Extract the (x, y) coordinate from the center of the cell holding the provided text.  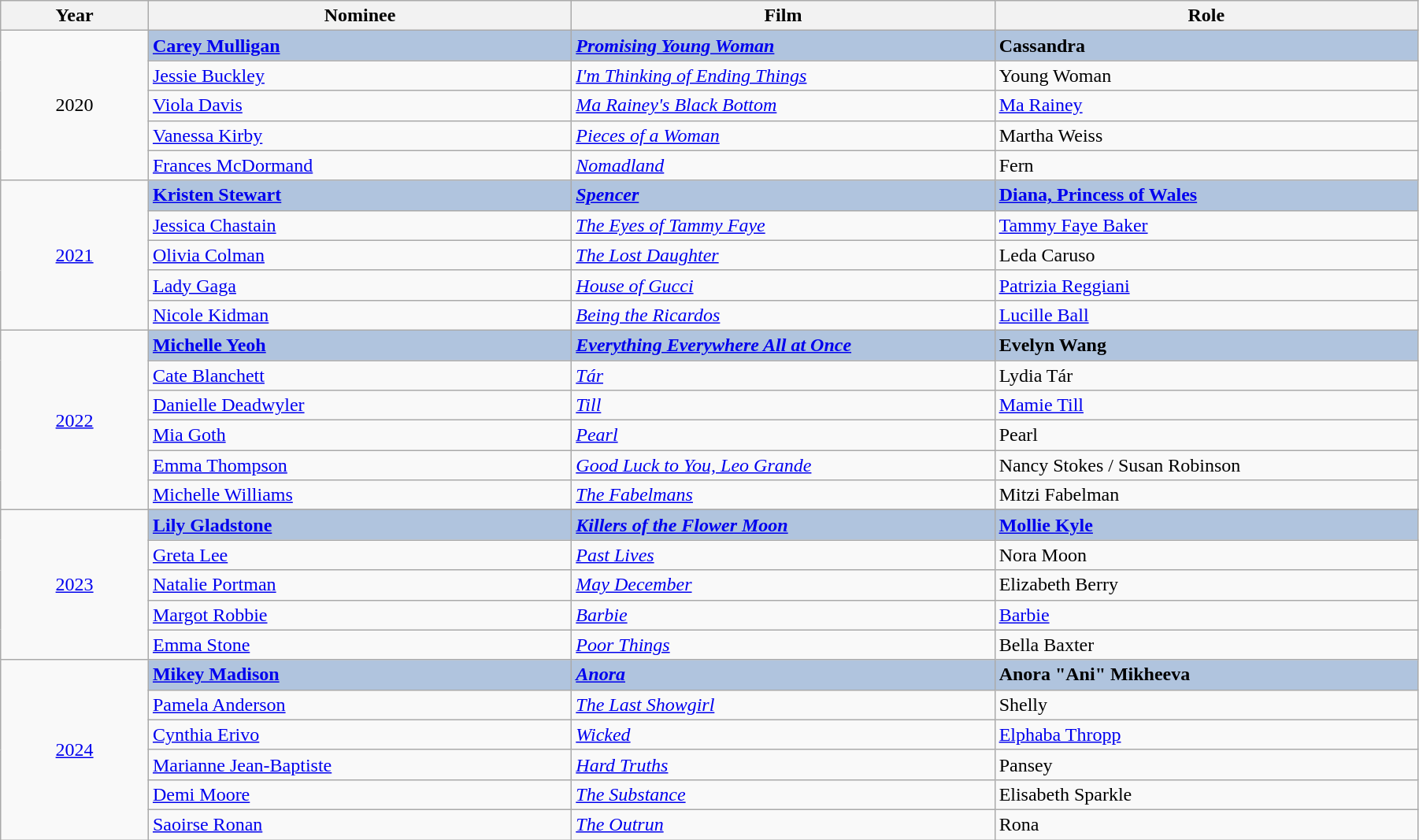
2021 (75, 255)
Tammy Faye Baker (1206, 225)
Mamie Till (1206, 405)
The Substance (783, 794)
Elisabeth Sparkle (1206, 794)
Margot Robbie (359, 615)
Cynthia Erivo (359, 735)
May December (783, 585)
Promising Young Woman (783, 46)
Past Lives (783, 555)
Jessica Chastain (359, 225)
Till (783, 405)
Carey Mulligan (359, 46)
Nominee (359, 16)
Role (1206, 16)
Mitzi Fabelman (1206, 495)
Good Luck to You, Leo Grande (783, 465)
Lydia Tár (1206, 376)
Emma Stone (359, 645)
2022 (75, 420)
Demi Moore (359, 794)
Mikey Madison (359, 675)
The Lost Daughter (783, 255)
Anora "Ani" Mikheeva (1206, 675)
House of Gucci (783, 285)
Being the Ricardos (783, 315)
Nicole Kidman (359, 315)
Mia Goth (359, 435)
Diana, Princess of Wales (1206, 195)
The Eyes of Tammy Faye (783, 225)
Shelly (1206, 705)
Pamela Anderson (359, 705)
Killers of the Flower Moon (783, 525)
Olivia Colman (359, 255)
Everything Everywhere All at Once (783, 345)
Wicked (783, 735)
Evelyn Wang (1206, 345)
Elphaba Thropp (1206, 735)
Natalie Portman (359, 585)
Cassandra (1206, 46)
Danielle Deadwyler (359, 405)
Mollie Kyle (1206, 525)
Pansey (1206, 764)
2023 (75, 585)
Frances McDormand (359, 165)
Greta Lee (359, 555)
I'm Thinking of Ending Things (783, 76)
Lily Gladstone (359, 525)
Rona (1206, 824)
Nancy Stokes / Susan Robinson (1206, 465)
Film (783, 16)
The Outrun (783, 824)
Lucille Ball (1206, 315)
Michelle Williams (359, 495)
Michelle Yeoh (359, 345)
Hard Truths (783, 764)
Bella Baxter (1206, 645)
Kristen Stewart (359, 195)
2024 (75, 749)
The Fabelmans (783, 495)
Jessie Buckley (359, 76)
Tár (783, 376)
The Last Showgirl (783, 705)
Pieces of a Woman (783, 135)
Saoirse Ronan (359, 824)
Year (75, 16)
Viola Davis (359, 105)
2020 (75, 105)
Fern (1206, 165)
Cate Blanchett (359, 376)
Ma Rainey's Black Bottom (783, 105)
Anora (783, 675)
Lady Gaga (359, 285)
Poor Things (783, 645)
Vanessa Kirby (359, 135)
Elizabeth Berry (1206, 585)
Spencer (783, 195)
Nora Moon (1206, 555)
Ma Rainey (1206, 105)
Emma Thompson (359, 465)
Young Woman (1206, 76)
Nomadland (783, 165)
Patrizia Reggiani (1206, 285)
Marianne Jean-Baptiste (359, 764)
Leda Caruso (1206, 255)
Martha Weiss (1206, 135)
